From the cell containing the given text, extract its center point as (X, Y) coordinate. 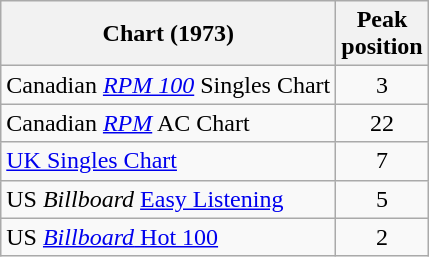
UK Singles Chart (168, 161)
Canadian RPM AC Chart (168, 123)
22 (382, 123)
Chart (1973) (168, 34)
5 (382, 199)
7 (382, 161)
US Billboard Hot 100 (168, 237)
US Billboard Easy Listening (168, 199)
Canadian RPM 100 Singles Chart (168, 85)
3 (382, 85)
Peakposition (382, 34)
2 (382, 237)
